Search for the cell housing the specified text and yield its (X, Y) center coordinate. 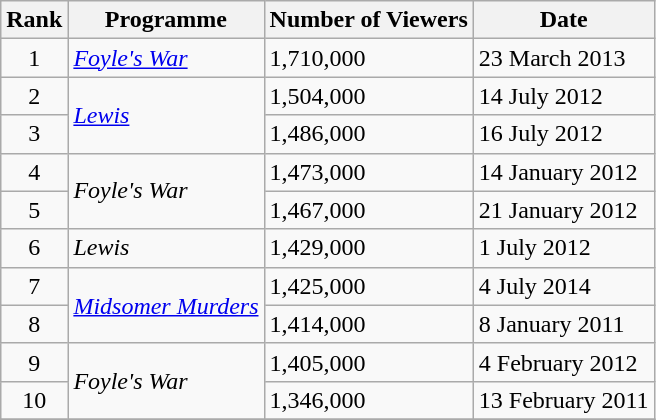
1,486,000 (368, 134)
21 January 2012 (564, 210)
1,425,000 (368, 286)
1,405,000 (368, 362)
8 January 2011 (564, 324)
Number of Viewers (368, 20)
2 (34, 96)
23 March 2013 (564, 58)
4 July 2014 (564, 286)
Rank (34, 20)
1 (34, 58)
5 (34, 210)
14 July 2012 (564, 96)
7 (34, 286)
6 (34, 248)
10 (34, 400)
1,429,000 (368, 248)
1,346,000 (368, 400)
Midsomer Murders (166, 305)
1,473,000 (368, 172)
8 (34, 324)
1,414,000 (368, 324)
1 July 2012 (564, 248)
9 (34, 362)
4 February 2012 (564, 362)
1,710,000 (368, 58)
3 (34, 134)
Programme (166, 20)
16 July 2012 (564, 134)
4 (34, 172)
Date (564, 20)
14 January 2012 (564, 172)
13 February 2011 (564, 400)
1,504,000 (368, 96)
1,467,000 (368, 210)
